Determine the [x, y] coordinate at the center of the cell enclosing the given text.  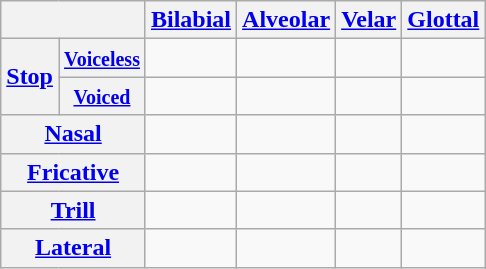
Trill [74, 210]
Bilabial [190, 20]
Voiceless [102, 58]
Voiced [102, 96]
Glottal [444, 20]
Nasal [74, 134]
Stop [30, 77]
Alveolar [286, 20]
Fricative [74, 172]
Velar [369, 20]
Lateral [74, 248]
